Return [X, Y] of the center of cell containing provided text 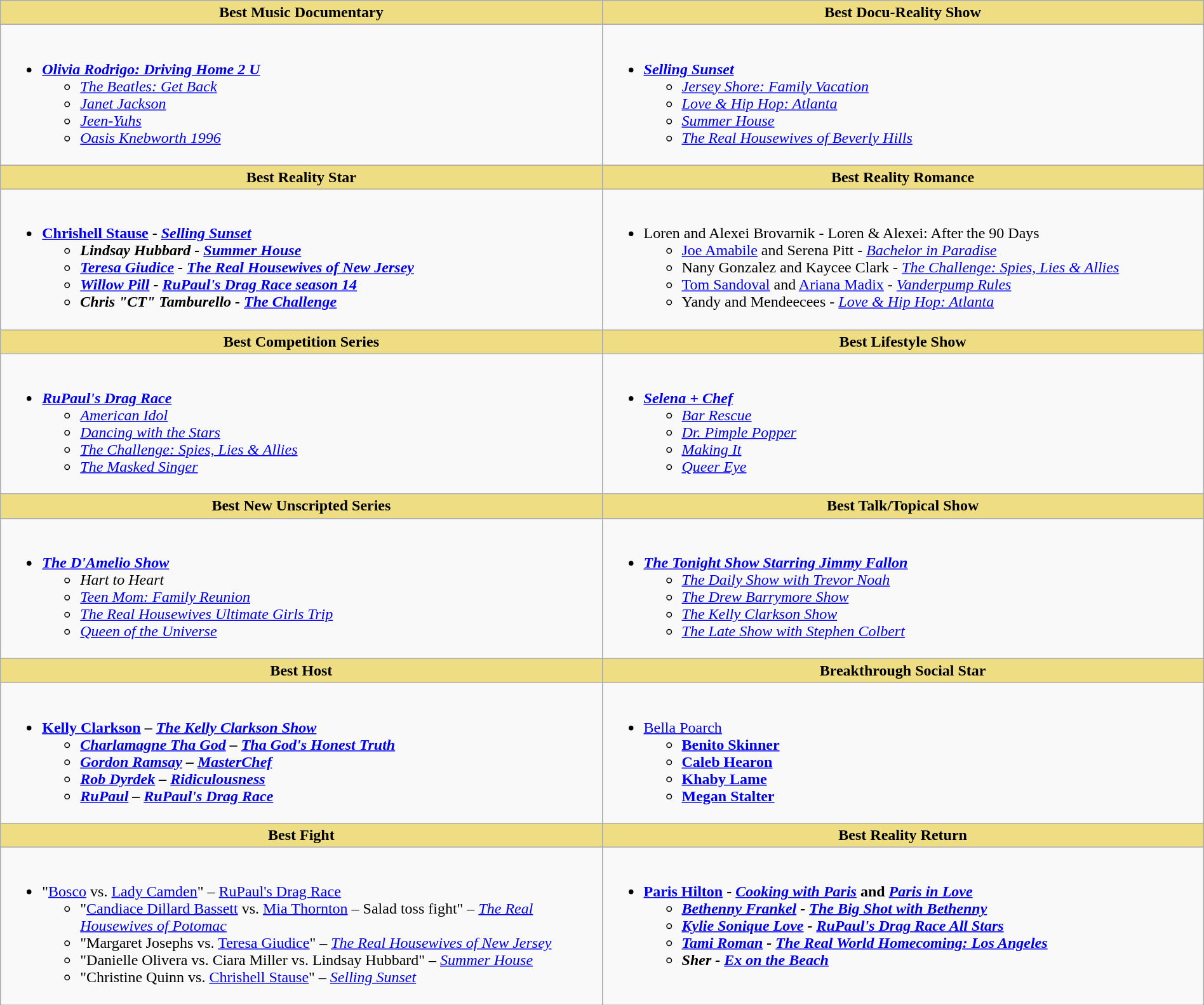
Best Lifestyle Show [903, 342]
Best New Unscripted Series [301, 506]
Best Music Documentary [301, 13]
Best Competition Series [301, 342]
Best Docu-Reality Show [903, 13]
The Tonight Show Starring Jimmy FallonThe Daily Show with Trevor NoahThe Drew Barrymore ShowThe Kelly Clarkson ShowThe Late Show with Stephen Colbert [903, 588]
Best Fight [301, 835]
The D'Amelio ShowHart to HeartTeen Mom: Family ReunionThe Real Housewives Ultimate Girls TripQueen of the Universe [301, 588]
Selling SunsetJersey Shore: Family VacationLove & Hip Hop: AtlantaSummer HouseThe Real Housewives of Beverly Hills [903, 95]
Olivia Rodrigo: Driving Home 2 UThe Beatles: Get BackJanet JacksonJeen-YuhsOasis Knebworth 1996 [301, 95]
Best Reality Star [301, 177]
Bella PoarchBenito SkinnerCaleb HearonKhaby LameMegan Stalter [903, 753]
Selena + ChefBar RescueDr. Pimple PopperMaking ItQueer Eye [903, 424]
Best Reality Romance [903, 177]
Breakthrough Social Star [903, 670]
Best Reality Return [903, 835]
Best Talk/Topical Show [903, 506]
RuPaul's Drag RaceAmerican IdolDancing with the StarsThe Challenge: Spies, Lies & AlliesThe Masked Singer [301, 424]
Best Host [301, 670]
